Scan for the cell matching the given text and deliver its (X, Y) coordinate at center. 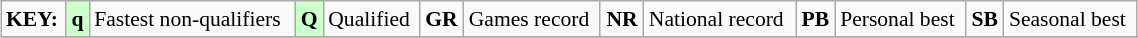
q (78, 19)
Personal best (900, 19)
National record (720, 19)
Seasonal best (1070, 19)
Games record (532, 19)
Fastest non-qualifiers (192, 19)
Q (309, 19)
NR (622, 19)
Qualified (371, 19)
KEY: (34, 19)
PB (816, 19)
GR (442, 19)
SB (985, 19)
